Pinpoint the cell where the given text exists, returning its [X, Y] midpoint coordinate. 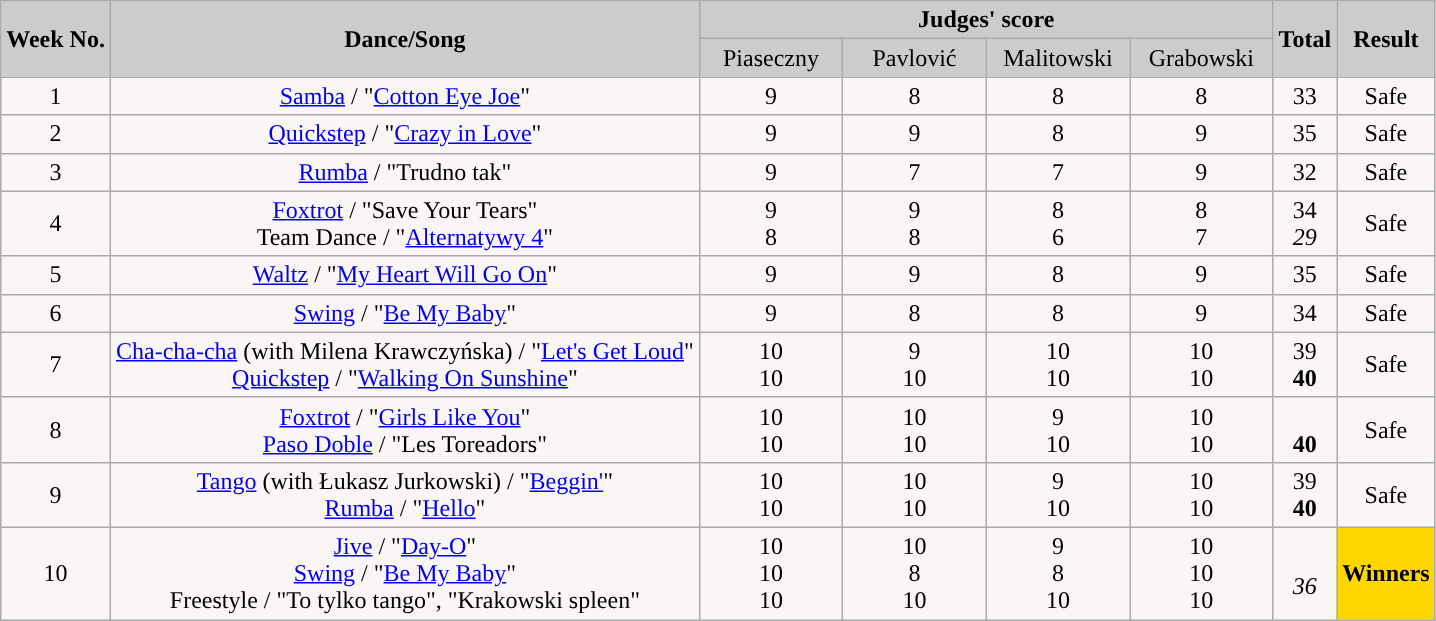
9810 [1058, 573]
Waltz / "My Heart Will Go On" [404, 275]
10810 [914, 573]
4 [56, 224]
Samba / "Cotton Eye Joe" [404, 96]
86 [1058, 224]
Jive / "Day-O"Swing / "Be My Baby"Freestyle / "To tylko tango", "Krakowski spleen" [404, 573]
5 [56, 275]
Foxtrot / "Girls Like You"Paso Doble / "Les Toreadors" [404, 430]
Week No. [56, 39]
Piaseczny [770, 58]
34 [1305, 313]
6 [56, 313]
Swing / "Be My Baby" [404, 313]
Quickstep / "Crazy in Love" [404, 134]
3 [56, 172]
Winners [1386, 573]
10 [56, 573]
Total [1305, 39]
Foxtrot / "Save Your Tears"Team Dance / "Alternatywy 4" [404, 224]
Dance/Song [404, 39]
Grabowski [1202, 58]
Rumba / "Trudno tak" [404, 172]
36 [1305, 573]
Cha-cha-cha (with Milena Krawczyńska) / "Let's Get Loud"Quickstep / "Walking On Sunshine" [404, 364]
40 [1305, 430]
3429 [1305, 224]
Pavlović [914, 58]
Judges' score [986, 20]
Tango (with Łukasz Jurkowski) / "Beggin'"Rumba / "Hello" [404, 494]
Malitowski [1058, 58]
33 [1305, 96]
87 [1202, 224]
32 [1305, 172]
Result [1386, 39]
2 [56, 134]
1 [56, 96]
